Search for the cell housing the specified text and yield its (X, Y) center coordinate. 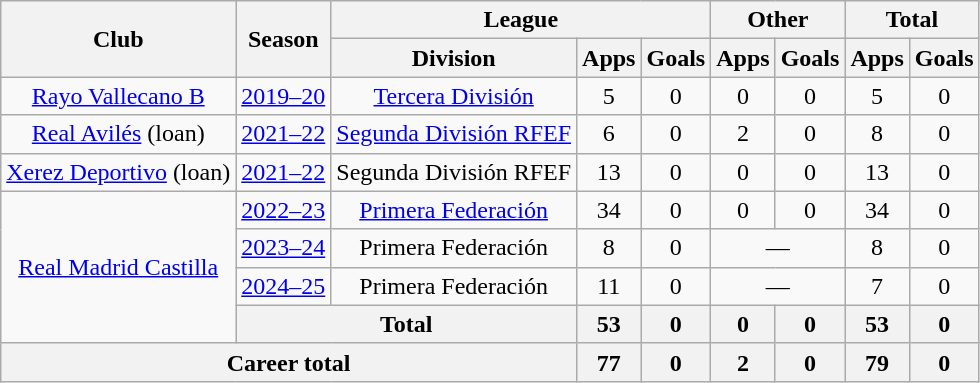
2022–23 (284, 210)
Career total (289, 362)
Season (284, 39)
Division (454, 58)
League (521, 20)
2019–20 (284, 96)
Club (118, 39)
11 (609, 286)
Rayo Vallecano B (118, 96)
Tercera División (454, 96)
2023–24 (284, 248)
Real Avilés (loan) (118, 134)
6 (609, 134)
77 (609, 362)
Xerez Deportivo (loan) (118, 172)
2024–25 (284, 286)
Other (778, 20)
79 (877, 362)
7 (877, 286)
Real Madrid Castilla (118, 267)
